Provide the [x, y] coordinate of the cell's center where the given text is located.  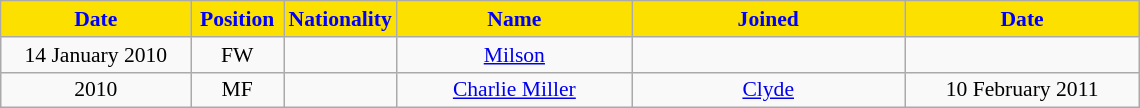
Charlie Miller [514, 90]
Milson [514, 55]
14 January 2010 [96, 55]
2010 [96, 90]
Clyde [768, 90]
Joined [768, 19]
10 February 2011 [1022, 90]
Nationality [340, 19]
FW [238, 55]
Position [238, 19]
Name [514, 19]
MF [238, 90]
